Extract the (X, Y) coordinate from the center of the cell holding the provided text.  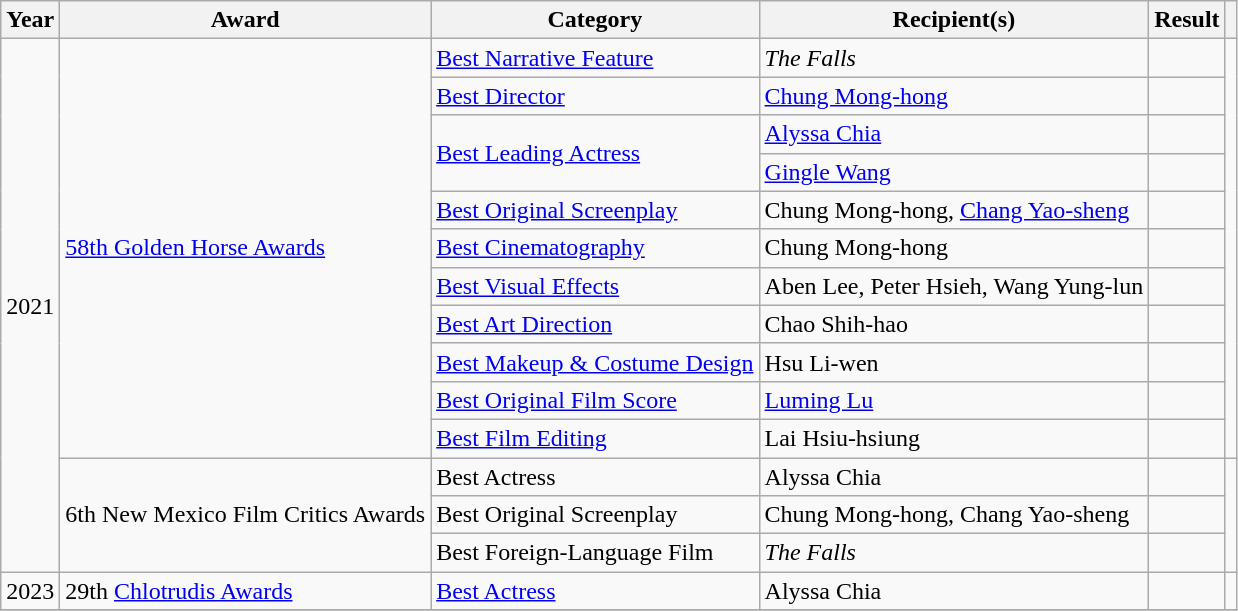
Best Cinematography (595, 248)
Category (595, 20)
6th New Mexico Film Critics Awards (246, 515)
Best Visual Effects (595, 286)
Year (30, 20)
Aben Lee, Peter Hsieh, Wang Yung-lun (954, 286)
2023 (30, 591)
Gingle Wang (954, 172)
Recipient(s) (954, 20)
Best Makeup & Costume Design (595, 362)
Hsu Li-wen (954, 362)
Best Film Editing (595, 438)
Award (246, 20)
58th Golden Horse Awards (246, 248)
Luming Lu (954, 400)
Best Narrative Feature (595, 58)
Best Foreign-Language Film (595, 553)
Best Leading Actress (595, 153)
29th Chlotrudis Awards (246, 591)
Result (1187, 20)
Chao Shih-hao (954, 324)
2021 (30, 306)
Best Original Film Score (595, 400)
Lai Hsiu-hsiung (954, 438)
Best Director (595, 96)
Best Art Direction (595, 324)
